Pinpoint the cell where the given text exists, returning its (X, Y) midpoint coordinate. 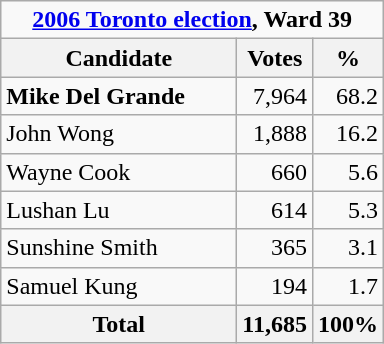
1,888 (275, 134)
Samuel Kung (119, 286)
Candidate (119, 58)
% (348, 58)
Votes (275, 58)
7,964 (275, 96)
16.2 (348, 134)
68.2 (348, 96)
2006 Toronto election, Ward 39 (192, 20)
11,685 (275, 324)
3.1 (348, 248)
John Wong (119, 134)
Sunshine Smith (119, 248)
194 (275, 286)
Lushan Lu (119, 210)
5.3 (348, 210)
660 (275, 172)
Total (119, 324)
100% (348, 324)
365 (275, 248)
614 (275, 210)
Mike Del Grande (119, 96)
Wayne Cook (119, 172)
1.7 (348, 286)
5.6 (348, 172)
